For the text-containing cell, return its midpoint in [x, y] coordinate format. 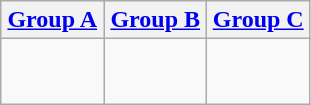
Group C [258, 20]
Group A [52, 20]
Group B [156, 20]
